Search for the cell housing the specified text and yield its (X, Y) center coordinate. 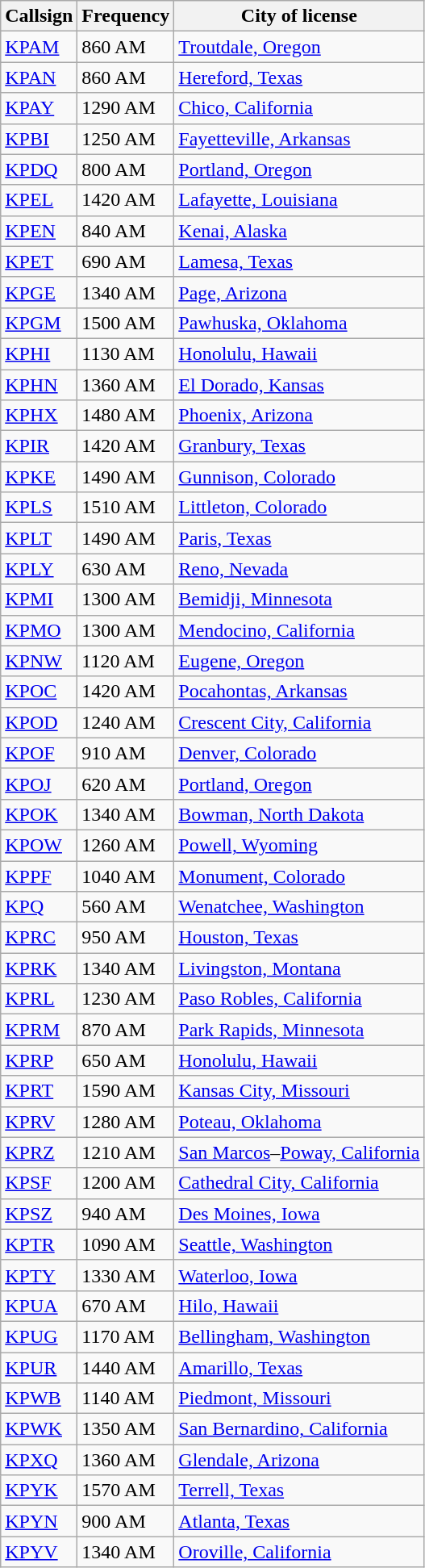
KPYV (39, 1552)
KPKE (39, 477)
KPGE (39, 292)
KPAM (39, 47)
900 AM (126, 1521)
1120 AM (126, 661)
Des Moines, Iowa (299, 1214)
Wenatchee, Washington (299, 907)
1130 AM (126, 353)
Bowman, North Dakota (299, 814)
670 AM (126, 1306)
KPEL (39, 200)
Seattle, Washington (299, 1244)
630 AM (126, 569)
City of license (299, 16)
KPRC (39, 938)
KPOJ (39, 784)
1280 AM (126, 1122)
Glendale, Arizona (299, 1460)
KPRL (39, 999)
Mendocino, California (299, 630)
Paris, Texas (299, 538)
KPLT (39, 538)
Hereford, Texas (299, 77)
Phoenix, Arizona (299, 416)
1590 AM (126, 1091)
1230 AM (126, 999)
1570 AM (126, 1491)
Oroville, California (299, 1552)
KPRK (39, 968)
1440 AM (126, 1368)
Troutdale, Oregon (299, 47)
Pawhuska, Oklahoma (299, 323)
Chico, California (299, 108)
1290 AM (126, 108)
Bellingham, Washington (299, 1336)
1140 AM (126, 1399)
KPOD (39, 722)
KPTR (39, 1244)
1250 AM (126, 139)
KPGM (39, 323)
Denver, Colorado (299, 753)
KPOW (39, 845)
KPSF (39, 1183)
1330 AM (126, 1275)
KPUR (39, 1368)
KPOF (39, 753)
KPXQ (39, 1460)
San Bernardino, California (299, 1429)
KPRV (39, 1122)
Terrell, Texas (299, 1491)
Hilo, Hawaii (299, 1306)
Monument, Colorado (299, 876)
620 AM (126, 784)
Granbury, Texas (299, 446)
1500 AM (126, 323)
KPDQ (39, 169)
Kansas City, Missouri (299, 1091)
Page, Arizona (299, 292)
690 AM (126, 261)
1510 AM (126, 508)
Park Rapids, Minnesota (299, 1030)
KPET (39, 261)
KPLY (39, 569)
800 AM (126, 169)
KPRM (39, 1030)
950 AM (126, 938)
Kenai, Alaska (299, 231)
KPHN (39, 385)
San Marcos–Poway, California (299, 1152)
Eugene, Oregon (299, 661)
Gunnison, Colorado (299, 477)
1260 AM (126, 845)
Pocahontas, Arkansas (299, 692)
1210 AM (126, 1152)
KPSZ (39, 1214)
Cathedral City, California (299, 1183)
KPRZ (39, 1152)
KPHI (39, 353)
Lamesa, Texas (299, 261)
KPBI (39, 139)
KPEN (39, 231)
Piedmont, Missouri (299, 1399)
1200 AM (126, 1183)
KPYN (39, 1521)
KPNW (39, 661)
Waterloo, Iowa (299, 1275)
KPPF (39, 876)
Lafayette, Louisiana (299, 200)
940 AM (126, 1214)
Fayetteville, Arkansas (299, 139)
870 AM (126, 1030)
KPMI (39, 600)
KPOC (39, 692)
KPAN (39, 77)
Atlanta, Texas (299, 1521)
KPHX (39, 416)
KPRP (39, 1060)
KPLS (39, 508)
Reno, Nevada (299, 569)
Bemidji, Minnesota (299, 600)
Houston, Texas (299, 938)
KPIR (39, 446)
Frequency (126, 16)
1240 AM (126, 722)
Poteau, Oklahoma (299, 1122)
Paso Robles, California (299, 999)
KPRT (39, 1091)
KPOK (39, 814)
Powell, Wyoming (299, 845)
910 AM (126, 753)
1480 AM (126, 416)
KPYK (39, 1491)
Littleton, Colorado (299, 508)
1040 AM (126, 876)
560 AM (126, 907)
1170 AM (126, 1336)
KPQ (39, 907)
840 AM (126, 231)
Amarillo, Texas (299, 1368)
KPMO (39, 630)
KPUA (39, 1306)
Livingston, Montana (299, 968)
KPTY (39, 1275)
KPWK (39, 1429)
1350 AM (126, 1429)
650 AM (126, 1060)
El Dorado, Kansas (299, 385)
KPAY (39, 108)
Crescent City, California (299, 722)
KPWB (39, 1399)
Callsign (39, 16)
1090 AM (126, 1244)
KPUG (39, 1336)
